Search for the cell housing the specified text and yield its [X, Y] center coordinate. 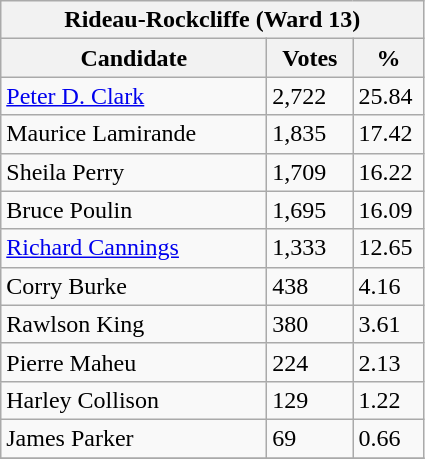
Rideau-Rockcliffe (Ward 13) [212, 20]
Votes [310, 58]
Rawlson King [134, 324]
Peter D. Clark [134, 96]
17.42 [388, 134]
% [388, 58]
1,835 [310, 134]
69 [310, 438]
1,333 [310, 248]
Richard Cannings [134, 248]
224 [310, 362]
2.13 [388, 362]
25.84 [388, 96]
Bruce Poulin [134, 210]
Harley Collison [134, 400]
Pierre Maheu [134, 362]
1,709 [310, 172]
16.22 [388, 172]
2,722 [310, 96]
Candidate [134, 58]
0.66 [388, 438]
James Parker [134, 438]
12.65 [388, 248]
129 [310, 400]
438 [310, 286]
1,695 [310, 210]
Corry Burke [134, 286]
3.61 [388, 324]
4.16 [388, 286]
16.09 [388, 210]
Sheila Perry [134, 172]
Maurice Lamirande [134, 134]
1.22 [388, 400]
380 [310, 324]
